Return the (x, y) coordinate for the center point of the cell that contains the specified text.  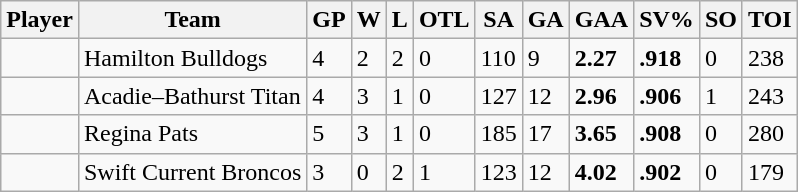
110 (498, 58)
2.27 (601, 58)
OTL (444, 20)
W (368, 20)
280 (770, 134)
179 (770, 172)
SA (498, 20)
Acadie–Bathurst Titan (192, 96)
Player (40, 20)
Swift Current Broncos (192, 172)
3.65 (601, 134)
9 (546, 58)
185 (498, 134)
243 (770, 96)
Team (192, 20)
238 (770, 58)
.902 (667, 172)
GAA (601, 20)
5 (329, 134)
123 (498, 172)
.908 (667, 134)
GP (329, 20)
SO (720, 20)
Hamilton Bulldogs (192, 58)
.918 (667, 58)
GA (546, 20)
127 (498, 96)
L (400, 20)
Regina Pats (192, 134)
17 (546, 134)
TOI (770, 20)
SV% (667, 20)
.906 (667, 96)
2.96 (601, 96)
4.02 (601, 172)
